Pinpoint the cell where the given text exists, returning its (x, y) midpoint coordinate. 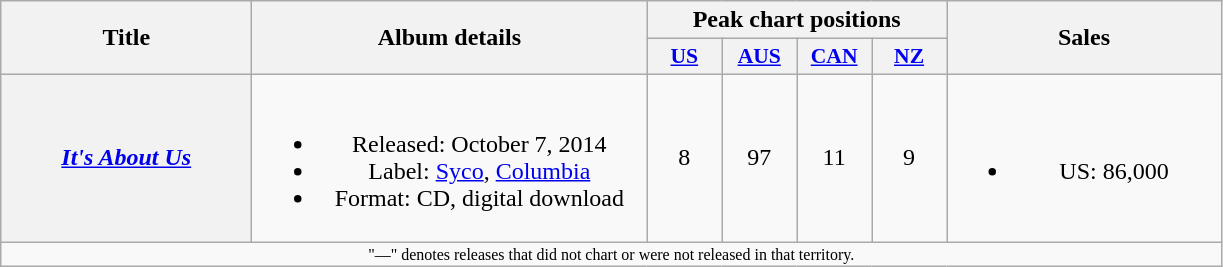
"—" denotes releases that did not chart or were not released in that territory. (612, 254)
97 (760, 158)
US (684, 57)
AUS (760, 57)
Title (126, 38)
Released: October 7, 2014Label: Syco, ColumbiaFormat: CD, digital download (450, 158)
11 (834, 158)
CAN (834, 57)
8 (684, 158)
NZ (910, 57)
9 (910, 158)
US: 86,000 (1084, 158)
Sales (1084, 38)
Peak chart positions (797, 20)
It's About Us (126, 158)
Album details (450, 38)
